Find where the given text appears and provide that cell's center as [x, y] coordinate. 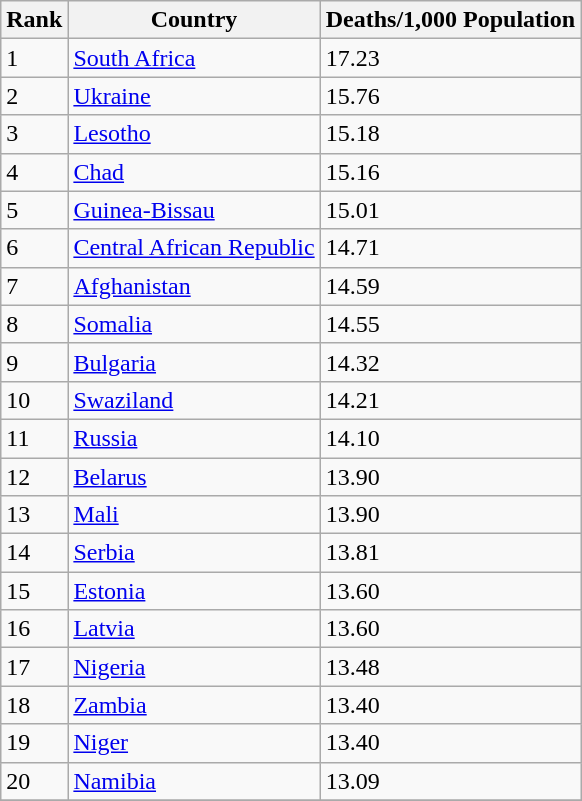
Deaths/1,000 Population [450, 20]
9 [34, 362]
Latvia [194, 629]
12 [34, 477]
Lesotho [194, 134]
14.10 [450, 438]
15.18 [450, 134]
Russia [194, 438]
Country [194, 20]
17.23 [450, 58]
14.21 [450, 400]
1 [34, 58]
Afghanistan [194, 286]
15.16 [450, 172]
14.59 [450, 286]
Central African Republic [194, 248]
8 [34, 324]
3 [34, 134]
Niger [194, 743]
Somalia [194, 324]
14.71 [450, 248]
South Africa [194, 58]
Mali [194, 515]
18 [34, 705]
2 [34, 96]
Chad [194, 172]
10 [34, 400]
7 [34, 286]
Nigeria [194, 667]
Ukraine [194, 96]
13.81 [450, 553]
Estonia [194, 591]
15.01 [450, 210]
Bulgaria [194, 362]
4 [34, 172]
13.09 [450, 781]
5 [34, 210]
Zambia [194, 705]
15.76 [450, 96]
Serbia [194, 553]
Belarus [194, 477]
Namibia [194, 781]
15 [34, 591]
14 [34, 553]
14.32 [450, 362]
Swaziland [194, 400]
13 [34, 515]
14.55 [450, 324]
16 [34, 629]
17 [34, 667]
Rank [34, 20]
Guinea-Bissau [194, 210]
11 [34, 438]
13.48 [450, 667]
6 [34, 248]
20 [34, 781]
19 [34, 743]
